Provide the [X, Y] coordinate of the cell's center where the given text is located.  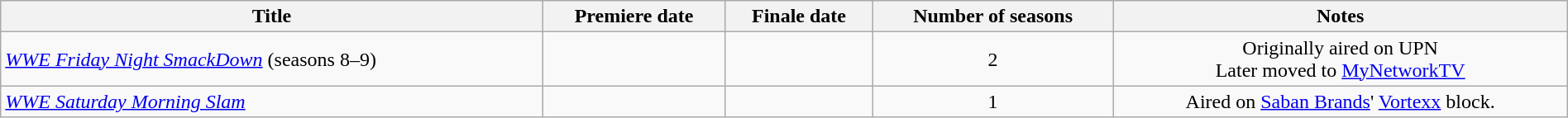
Aired on Saban Brands' Vortexx block. [1340, 101]
Notes [1340, 17]
Number of seasons [992, 17]
1 [992, 101]
WWE Saturday Morning Slam [271, 101]
Originally aired on UPNLater moved to MyNetworkTV [1340, 59]
Premiere date [633, 17]
2 [992, 59]
Finale date [799, 17]
Title [271, 17]
WWE Friday Night SmackDown (seasons 8–9) [271, 59]
